For the text-containing cell, return its midpoint in [X, Y] coordinate format. 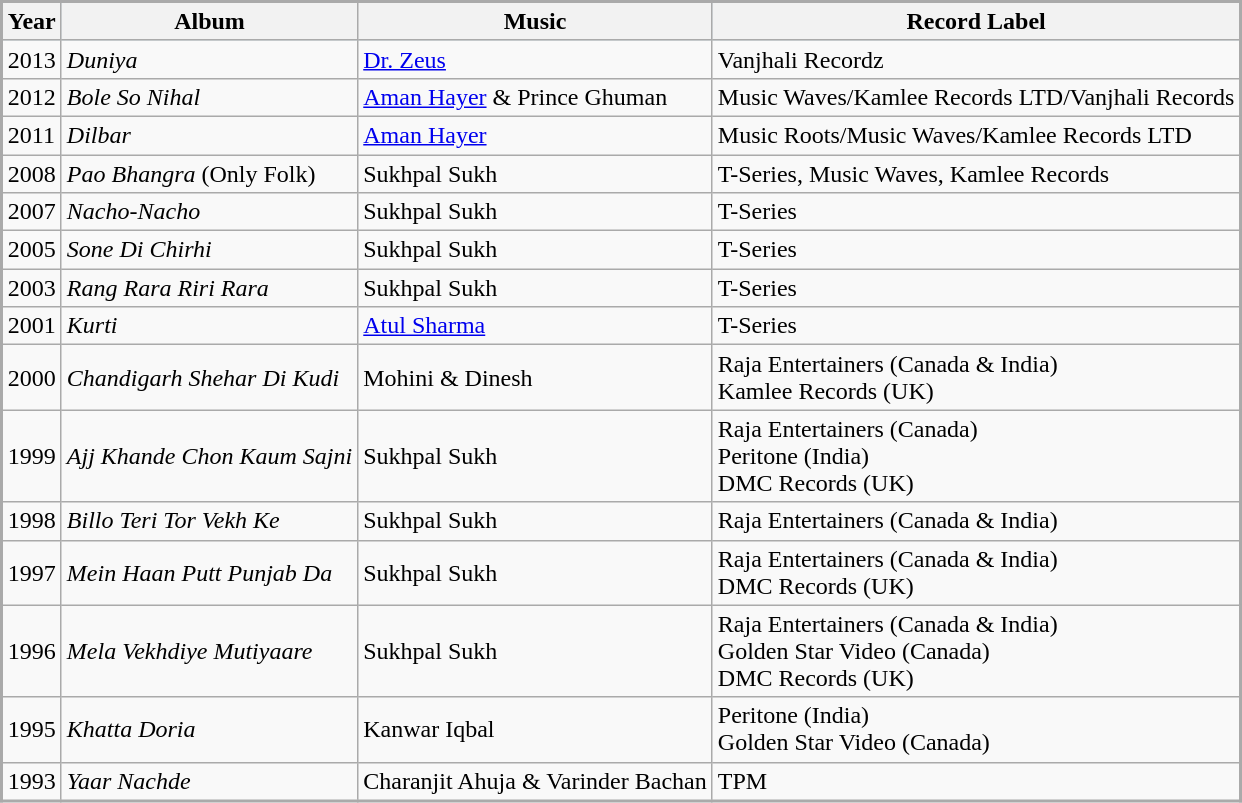
Album [209, 22]
Ajj Khande Chon Kaum Sajni [209, 456]
Atul Sharma [536, 326]
Music [536, 22]
2011 [32, 135]
2005 [32, 250]
1996 [32, 651]
2013 [32, 59]
Pao Bhangra (Only Folk) [209, 173]
Raja Entertainers (Canada)Peritone (India)DMC Records (UK) [976, 456]
Year [32, 22]
Charanjit Ahuja & Varinder Bachan [536, 782]
Vanjhali Recordz [976, 59]
Mein Haan Putt Punjab Da [209, 572]
Bole So Nihal [209, 97]
2000 [32, 378]
Yaar Nachde [209, 782]
Peritone (India)Golden Star Video (Canada) [976, 730]
Aman Hayer [536, 135]
TPM [976, 782]
1999 [32, 456]
1993 [32, 782]
Kanwar Iqbal [536, 730]
1995 [32, 730]
Record Label [976, 22]
Aman Hayer & Prince Ghuman [536, 97]
Duniya [209, 59]
Raja Entertainers (Canada & India) [976, 521]
Raja Entertainers (Canada & India)Golden Star Video (Canada)DMC Records (UK) [976, 651]
1997 [32, 572]
Sone Di Chirhi [209, 250]
T-Series, Music Waves, Kamlee Records [976, 173]
Dr. Zeus [536, 59]
Music Waves/Kamlee Records LTD/Vanjhali Records [976, 97]
Raja Entertainers (Canada & India)Kamlee Records (UK) [976, 378]
Mela Vekhdiye Mutiyaare [209, 651]
Music Roots/Music Waves/Kamlee Records LTD [976, 135]
2003 [32, 288]
Mohini & Dinesh [536, 378]
Rang Rara Riri Rara [209, 288]
Chandigarh Shehar Di Kudi [209, 378]
2007 [32, 212]
Kurti [209, 326]
2001 [32, 326]
2012 [32, 97]
2008 [32, 173]
Billo Teri Tor Vekh Ke [209, 521]
Khatta Doria [209, 730]
Dilbar [209, 135]
Raja Entertainers (Canada & India)DMC Records (UK) [976, 572]
Nacho-Nacho [209, 212]
1998 [32, 521]
